Detect which cell encompasses the target text, then output its [X, Y] center coordinate. 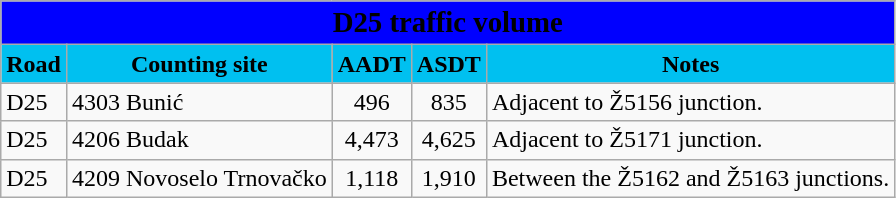
4209 Novoselo Trnovačko [199, 178]
496 [372, 102]
D25 traffic volume [448, 23]
4206 Budak [199, 140]
Notes [690, 64]
1,118 [372, 178]
4,473 [372, 140]
Road [34, 64]
Counting site [199, 64]
4,625 [448, 140]
Adjacent to Ž5156 junction. [690, 102]
4303 Bunić [199, 102]
1,910 [448, 178]
AADT [372, 64]
Between the Ž5162 and Ž5163 junctions. [690, 178]
Adjacent to Ž5171 junction. [690, 140]
ASDT [448, 64]
835 [448, 102]
